Detect which cell encompasses the target text, then output its (X, Y) center coordinate. 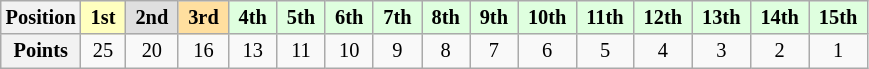
Position (41, 17)
9 (397, 51)
3rd (203, 17)
5th (301, 17)
10th (547, 17)
11th (604, 17)
3 (721, 51)
8 (446, 51)
16 (203, 51)
9th (494, 17)
15th (838, 17)
6 (547, 51)
4th (253, 17)
11 (301, 51)
10 (349, 51)
5 (604, 51)
6th (349, 17)
13 (253, 51)
14th (779, 17)
7th (397, 17)
12th (663, 17)
2 (779, 51)
20 (152, 51)
1st (104, 17)
4 (663, 51)
13th (721, 17)
Points (41, 51)
2nd (152, 17)
8th (446, 17)
7 (494, 51)
25 (104, 51)
1 (838, 51)
